Identify which cell holds the provided text, then report its [X, Y] central coordinate. 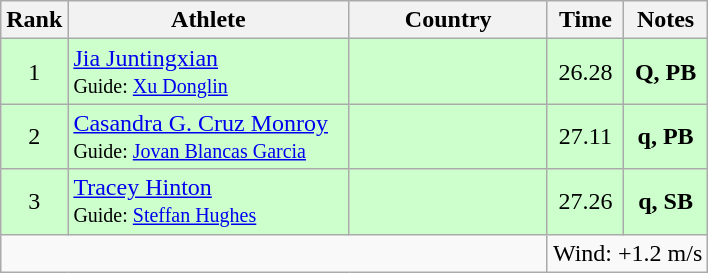
1 [34, 72]
Wind: +1.2 m/s [627, 253]
Country [448, 20]
Casandra G. Cruz MonroyGuide: Jovan Blancas Garcia [208, 136]
Tracey HintonGuide: Steffan Hughes [208, 202]
26.28 [585, 72]
27.26 [585, 202]
2 [34, 136]
Rank [34, 20]
Jia JuntingxianGuide: Xu Donglin [208, 72]
Notes [665, 20]
27.11 [585, 136]
q, PB [665, 136]
q, SB [665, 202]
Time [585, 20]
Q, PB [665, 72]
3 [34, 202]
Athlete [208, 20]
